Pinpoint the cell where the given text exists, returning its (X, Y) midpoint coordinate. 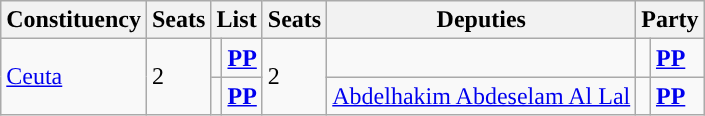
Ceuta (74, 77)
Party (670, 20)
Constituency (74, 20)
Abdelhakim Abdeselam Al Lal (482, 96)
List (236, 20)
Deputies (482, 20)
